Determine the (X, Y) coordinate at the center of the cell enclosing the given text.  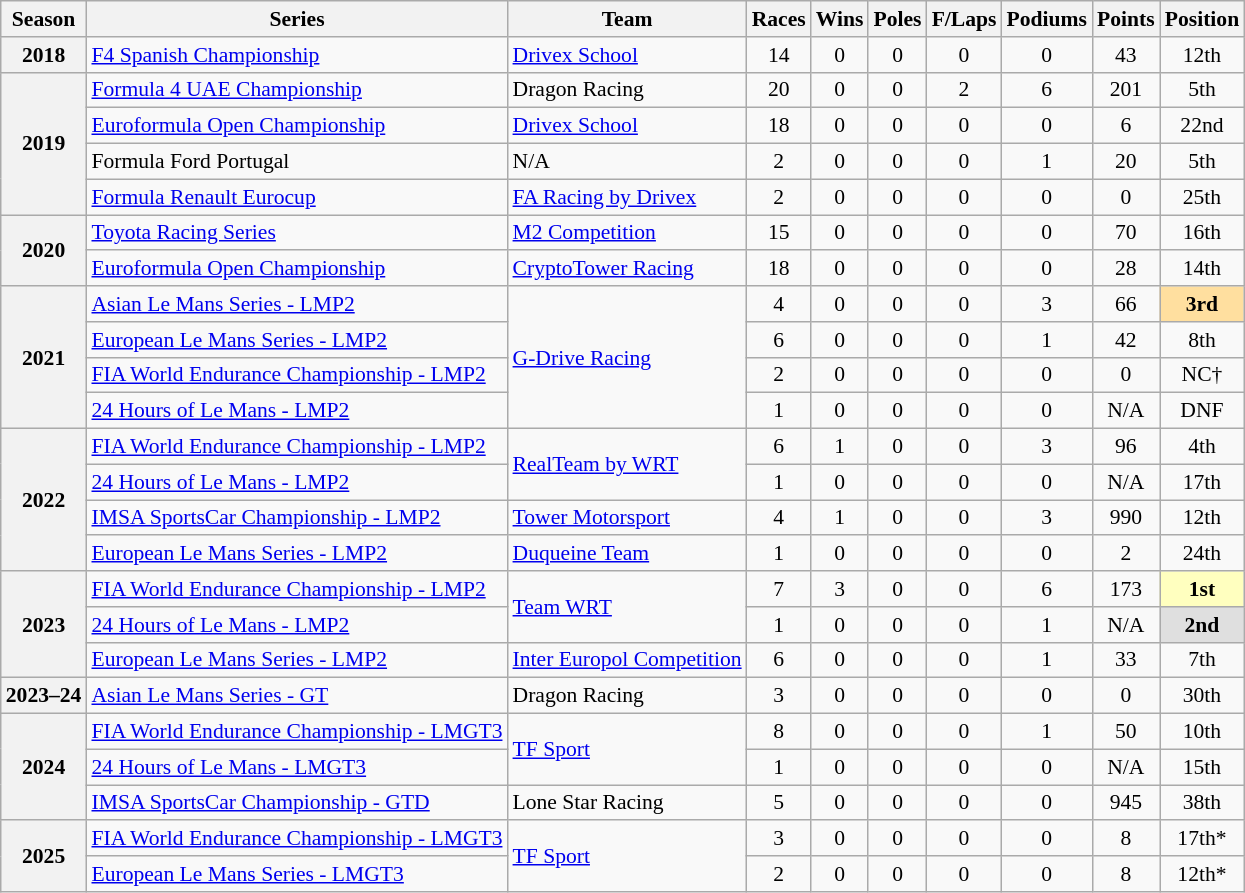
2025 (44, 856)
2024 (44, 768)
10th (1202, 732)
201 (1126, 90)
Points (1126, 19)
2018 (44, 55)
22nd (1202, 126)
990 (1126, 518)
2023 (44, 624)
FA Racing by Drivex (628, 197)
38th (1202, 803)
7th (1202, 660)
14th (1202, 269)
European Le Mans Series - LMGT3 (296, 874)
2019 (44, 143)
945 (1126, 803)
70 (1126, 233)
Asian Le Mans Series - GT (296, 696)
8th (1202, 340)
7 (779, 589)
1st (1202, 589)
96 (1126, 447)
17th* (1202, 839)
24th (1202, 554)
CryptoTower Racing (628, 269)
2nd (1202, 625)
12th* (1202, 874)
Asian Le Mans Series - LMP2 (296, 304)
28 (1126, 269)
DNF (1202, 411)
Podiums (1046, 19)
16th (1202, 233)
2020 (44, 250)
IMSA SportsCar Championship - LMP2 (296, 518)
50 (1126, 732)
3rd (1202, 304)
15 (779, 233)
2022 (44, 500)
24 Hours of Le Mans - LMGT3 (296, 767)
66 (1126, 304)
Poles (897, 19)
F/Laps (964, 19)
2021 (44, 357)
Season (44, 19)
30th (1202, 696)
33 (1126, 660)
25th (1202, 197)
15th (1202, 767)
Inter Europol Competition (628, 660)
Formula Renault Eurocup (296, 197)
2023–24 (44, 696)
G-Drive Racing (628, 357)
Team (628, 19)
NC† (1202, 375)
Lone Star Racing (628, 803)
Duqueine Team (628, 554)
Series (296, 19)
4th (1202, 447)
Tower Motorsport (628, 518)
Team WRT (628, 606)
Formula Ford Portugal (296, 162)
43 (1126, 55)
IMSA SportsCar Championship - GTD (296, 803)
Formula 4 UAE Championship (296, 90)
RealTeam by WRT (628, 464)
Toyota Racing Series (296, 233)
M2 Competition (628, 233)
42 (1126, 340)
17th (1202, 482)
Races (779, 19)
F4 Spanish Championship (296, 55)
Position (1202, 19)
173 (1126, 589)
Wins (840, 19)
5 (779, 803)
14 (779, 55)
